Determine the (X, Y) coordinate at the center of the cell enclosing the given text.  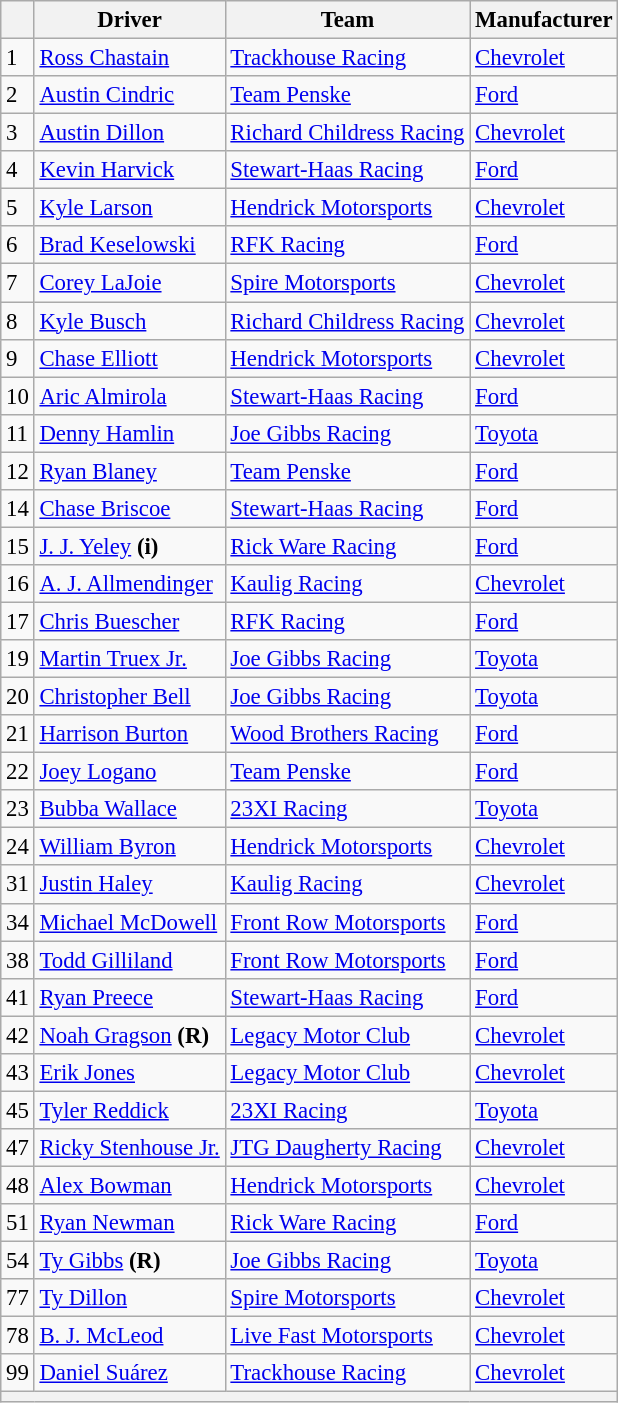
Noah Gragson (R) (130, 1035)
17 (18, 621)
34 (18, 922)
Ryan Preece (130, 997)
Kyle Busch (130, 321)
45 (18, 1110)
Wood Brothers Racing (348, 734)
Christopher Bell (130, 697)
41 (18, 997)
4 (18, 170)
78 (18, 1336)
J. J. Yeley (i) (130, 546)
5 (18, 208)
7 (18, 283)
Austin Cindric (130, 95)
Michael McDowell (130, 922)
JTG Daugherty Racing (348, 1148)
48 (18, 1185)
21 (18, 734)
77 (18, 1298)
6 (18, 245)
Live Fast Motorsports (348, 1336)
Alex Bowman (130, 1185)
11 (18, 433)
54 (18, 1261)
Martin Truex Jr. (130, 659)
24 (18, 847)
22 (18, 772)
Brad Keselowski (130, 245)
51 (18, 1223)
William Byron (130, 847)
Austin Dillon (130, 133)
Aric Almirola (130, 396)
Chase Briscoe (130, 509)
23 (18, 809)
Ryan Blaney (130, 471)
Harrison Burton (130, 734)
Ty Dillon (130, 1298)
31 (18, 885)
Ross Chastain (130, 58)
12 (18, 471)
47 (18, 1148)
Team (348, 20)
14 (18, 509)
99 (18, 1373)
Kevin Harvick (130, 170)
A. J. Allmendinger (130, 584)
Tyler Reddick (130, 1110)
Justin Haley (130, 885)
Chris Buescher (130, 621)
Corey LaJoie (130, 283)
Ty Gibbs (R) (130, 1261)
1 (18, 58)
Joey Logano (130, 772)
2 (18, 95)
8 (18, 321)
15 (18, 546)
Daniel Suárez (130, 1373)
10 (18, 396)
Chase Elliott (130, 358)
Bubba Wallace (130, 809)
Denny Hamlin (130, 433)
9 (18, 358)
Driver (130, 20)
Kyle Larson (130, 208)
Ricky Stenhouse Jr. (130, 1148)
19 (18, 659)
20 (18, 697)
Todd Gilliland (130, 960)
Ryan Newman (130, 1223)
43 (18, 1073)
B. J. McLeod (130, 1336)
Manufacturer (544, 20)
38 (18, 960)
16 (18, 584)
3 (18, 133)
Erik Jones (130, 1073)
42 (18, 1035)
